Pinpoint the cell where the given text exists, returning its (X, Y) midpoint coordinate. 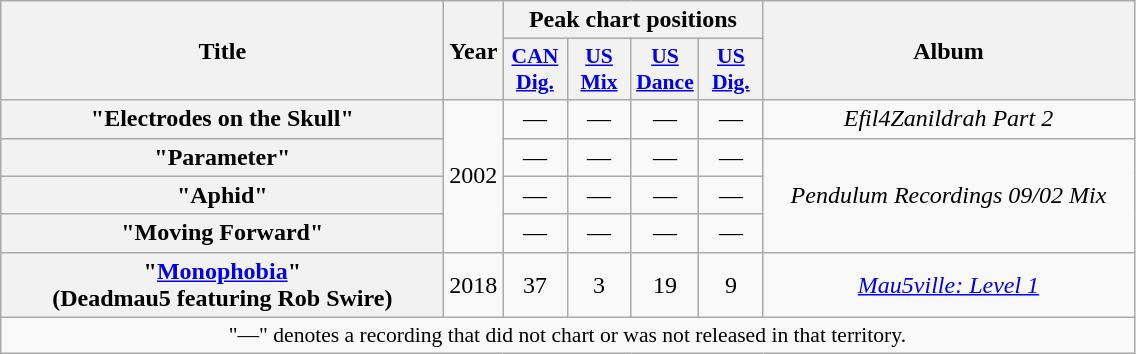
USMix (599, 70)
2002 (474, 176)
"Parameter" (222, 157)
37 (535, 284)
USDance (665, 70)
"Electrodes on the Skull" (222, 119)
19 (665, 284)
"Monophobia" (Deadmau5 featuring Rob Swire) (222, 284)
Peak chart positions (633, 20)
Title (222, 50)
Efil4Zanildrah Part 2 (948, 119)
Pendulum Recordings 09/02 Mix (948, 195)
2018 (474, 284)
"—" denotes a recording that did not chart or was not released in that territory. (568, 335)
3 (599, 284)
"Aphid" (222, 195)
USDig. (731, 70)
9 (731, 284)
Album (948, 50)
Mau5ville: Level 1 (948, 284)
Year (474, 50)
"Moving Forward" (222, 233)
CANDig. (535, 70)
